Pinpoint the cell where the given text exists, returning its [x, y] midpoint coordinate. 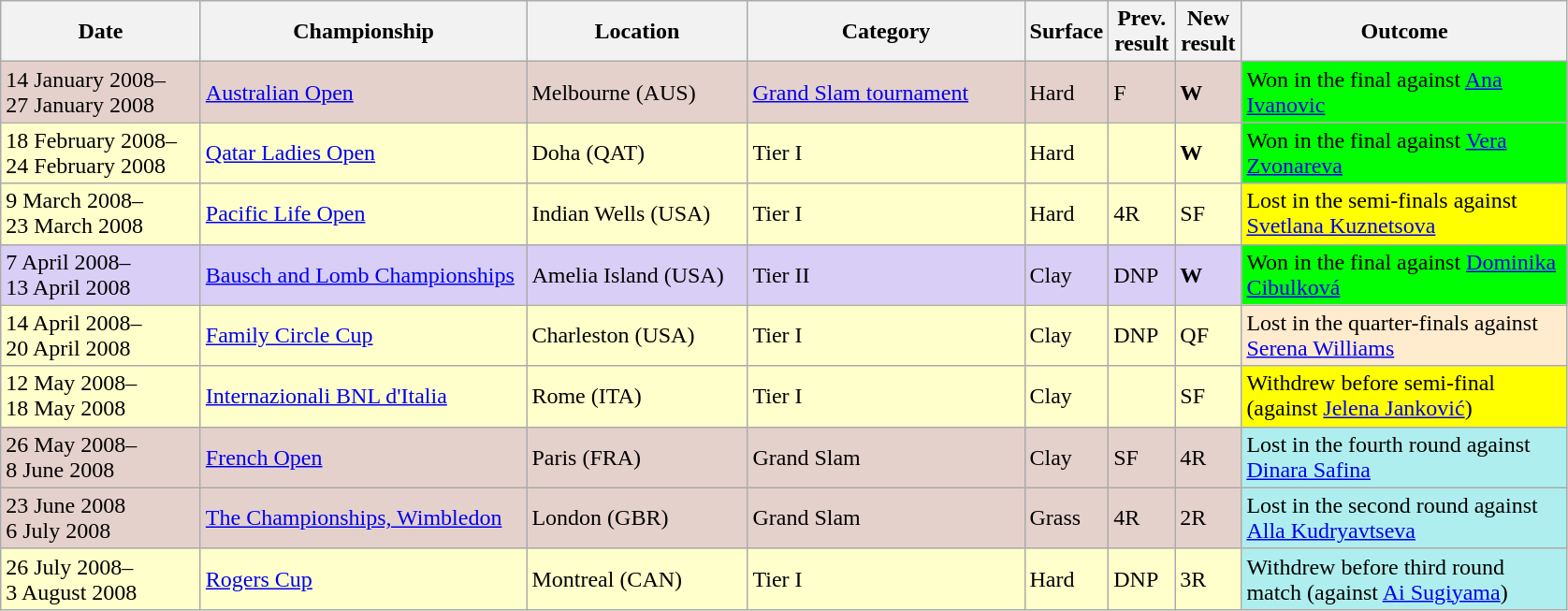
Lost in the semi-finals against Svetlana Kuznetsova [1405, 213]
Prev. result [1141, 32]
F [1141, 92]
Paris (FRA) [637, 457]
Indian Wells (USA) [637, 213]
Lost in the second round against Alla Kudryavtseva [1405, 518]
Date [101, 32]
Amelia Island (USA) [637, 275]
18 February 2008–24 February 2008 [101, 153]
Australian Open [363, 92]
Rogers Cup [363, 578]
Championship [363, 32]
Lost in the fourth round against Dinara Safina [1405, 457]
3R [1209, 578]
Bausch and Lomb Championships [363, 275]
Location [637, 32]
Charleston (USA) [637, 335]
Montreal (CAN) [637, 578]
Pacific Life Open [363, 213]
23 June 20086 July 2008 [101, 518]
The Championships, Wimbledon [363, 518]
Internazionali BNL d'Italia [363, 397]
Qatar Ladies Open [363, 153]
French Open [363, 457]
26 July 2008–3 August 2008 [101, 578]
Won in the final against Ana Ivanovic [1405, 92]
7 April 2008–13 April 2008 [101, 275]
Category [886, 32]
14 April 2008–20 April 2008 [101, 335]
26 May 2008–8 June 2008 [101, 457]
Tier II [886, 275]
Rome (ITA) [637, 397]
Withdrew before semi-final (against Jelena Janković) [1405, 397]
New result [1209, 32]
Won in the final against Dominika Cibulková [1405, 275]
14 January 2008–27 January 2008 [101, 92]
Outcome [1405, 32]
Melbourne (AUS) [637, 92]
London (GBR) [637, 518]
Surface [1067, 32]
Won in the final against Vera Zvonareva [1405, 153]
Grass [1067, 518]
QF [1209, 335]
Family Circle Cup [363, 335]
2R [1209, 518]
Lost in the quarter-finals against Serena Williams [1405, 335]
Doha (QAT) [637, 153]
12 May 2008–18 May 2008 [101, 397]
Grand Slam tournament [886, 92]
9 March 2008–23 March 2008 [101, 213]
Withdrew before third round match (against Ai Sugiyama) [1405, 578]
